From the cell containing the given text, extract its center point as [X, Y] coordinate. 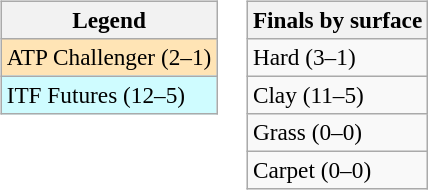
Hard (3–1) [337, 57]
Grass (0–0) [337, 133]
ATP Challenger (2–1) [108, 57]
ITF Futures (12–5) [108, 95]
Clay (11–5) [337, 95]
Finals by surface [337, 20]
Legend [108, 20]
Carpet (0–0) [337, 171]
